Return (X, Y) of the center of cell containing provided text 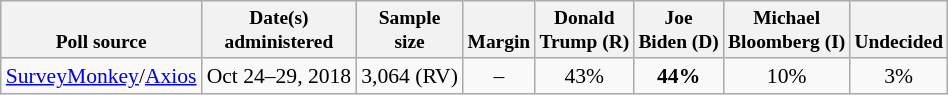
– (499, 76)
10% (786, 76)
JoeBiden (D) (679, 30)
Date(s)administered (280, 30)
SurveyMonkey/Axios (102, 76)
MichaelBloomberg (I) (786, 30)
Samplesize (410, 30)
44% (679, 76)
DonaldTrump (R) (584, 30)
Margin (499, 30)
Oct 24–29, 2018 (280, 76)
3% (899, 76)
Poll source (102, 30)
Undecided (899, 30)
43% (584, 76)
3,064 (RV) (410, 76)
